Provide the (X, Y) coordinate of the cell's center where the given text is located.  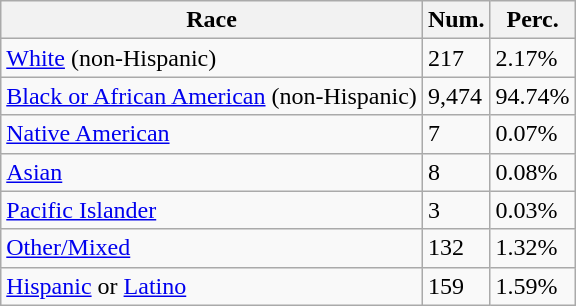
3 (456, 210)
7 (456, 134)
Race (212, 20)
0.03% (532, 210)
159 (456, 286)
Native American (212, 134)
2.17% (532, 58)
Perc. (532, 20)
Asian (212, 172)
0.08% (532, 172)
Num. (456, 20)
1.59% (532, 286)
Black or African American (non-Hispanic) (212, 96)
1.32% (532, 248)
132 (456, 248)
Other/Mixed (212, 248)
8 (456, 172)
9,474 (456, 96)
White (non-Hispanic) (212, 58)
Hispanic or Latino (212, 286)
94.74% (532, 96)
0.07% (532, 134)
217 (456, 58)
Pacific Islander (212, 210)
